Provide the (X, Y) coordinate of the cell's center where the given text is located.  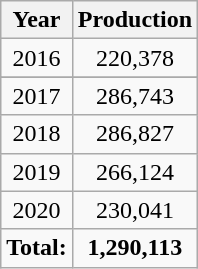
Production (134, 20)
2018 (37, 134)
2017 (37, 96)
2020 (37, 210)
1,290,113 (134, 248)
Year (37, 20)
Total: (37, 248)
2016 (37, 58)
230,041 (134, 210)
266,124 (134, 172)
2019 (37, 172)
286,827 (134, 134)
286,743 (134, 96)
220,378 (134, 58)
